Return (X, Y) of the center of cell containing provided text 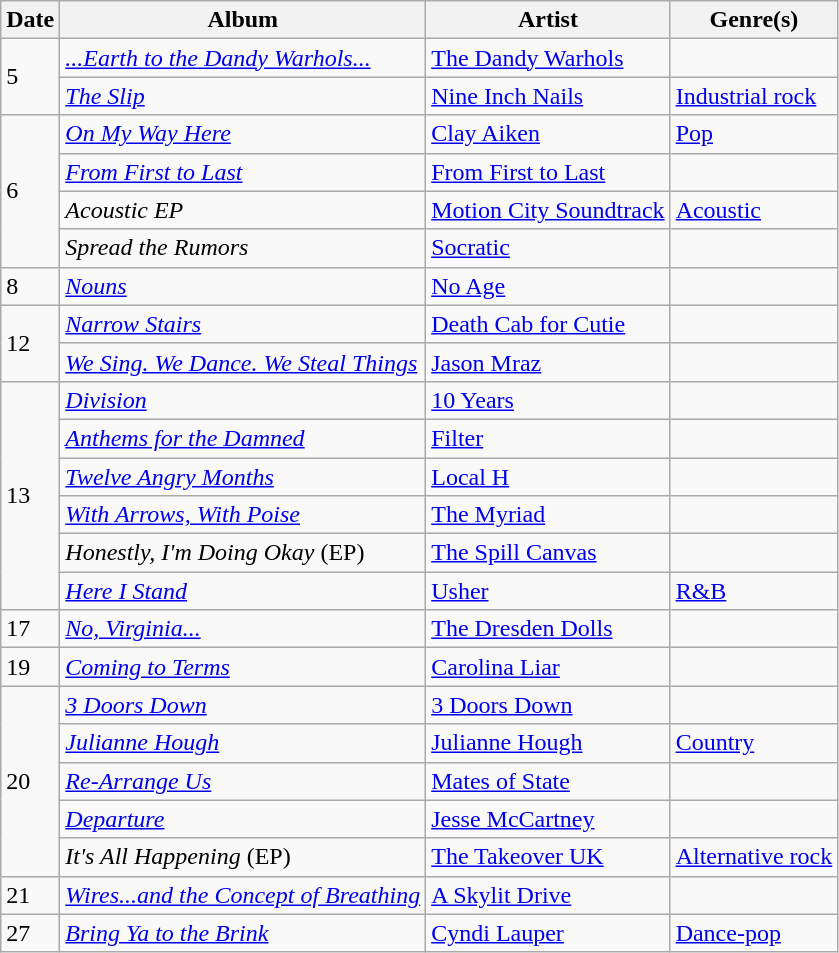
No Age (548, 286)
The Dandy Warhols (548, 58)
Acoustic EP (243, 210)
R&B (754, 591)
10 Years (548, 400)
12 (30, 343)
Local H (548, 477)
Filter (548, 438)
It's All Happening (EP) (243, 857)
Division (243, 400)
19 (30, 667)
Here I Stand (243, 591)
17 (30, 629)
Acoustic (754, 210)
13 (30, 495)
The Dresden Dolls (548, 629)
Socratic (548, 248)
Pop (754, 134)
The Takeover UK (548, 857)
Industrial rock (754, 96)
The Spill Canvas (548, 553)
Dance-pop (754, 933)
21 (30, 895)
Re-Arrange Us (243, 781)
Nouns (243, 286)
Spread the Rumors (243, 248)
Carolina Liar (548, 667)
The Myriad (548, 515)
The Slip (243, 96)
We Sing. We Dance. We Steal Things (243, 362)
Album (243, 20)
Twelve Angry Months (243, 477)
20 (30, 781)
Bring Ya to the Brink (243, 933)
No, Virginia... (243, 629)
Mates of State (548, 781)
...Earth to the Dandy Warhols... (243, 58)
8 (30, 286)
27 (30, 933)
Jesse McCartney (548, 819)
Narrow Stairs (243, 324)
Wires...and the Concept of Breathing (243, 895)
Anthems for the Damned (243, 438)
Motion City Soundtrack (548, 210)
6 (30, 191)
Alternative rock (754, 857)
Cyndi Lauper (548, 933)
With Arrows, With Poise (243, 515)
Country (754, 743)
Genre(s) (754, 20)
Honestly, I'm Doing Okay (EP) (243, 553)
On My Way Here (243, 134)
A Skylit Drive (548, 895)
Death Cab for Cutie (548, 324)
Nine Inch Nails (548, 96)
Date (30, 20)
Clay Aiken (548, 134)
Artist (548, 20)
Departure (243, 819)
5 (30, 77)
Usher (548, 591)
Coming to Terms (243, 667)
Jason Mraz (548, 362)
